From the cell containing the given text, extract its center point as (x, y) coordinate. 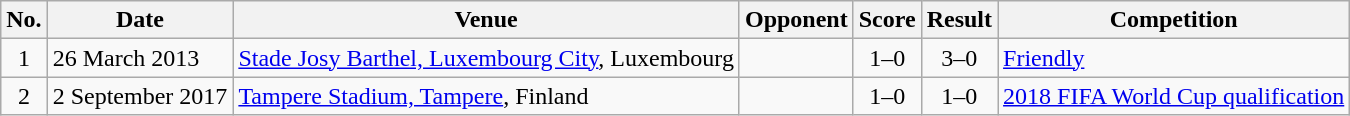
2018 FIFA World Cup qualification (1174, 96)
2 September 2017 (140, 96)
Opponent (796, 20)
Stade Josy Barthel, Luxembourg City, Luxembourg (486, 58)
3–0 (959, 58)
Competition (1174, 20)
26 March 2013 (140, 58)
Result (959, 20)
Friendly (1174, 58)
1 (24, 58)
Date (140, 20)
No. (24, 20)
Venue (486, 20)
2 (24, 96)
Score (887, 20)
Tampere Stadium, Tampere, Finland (486, 96)
